Locate the cell with the specified text and output its (x, y) center coordinate. 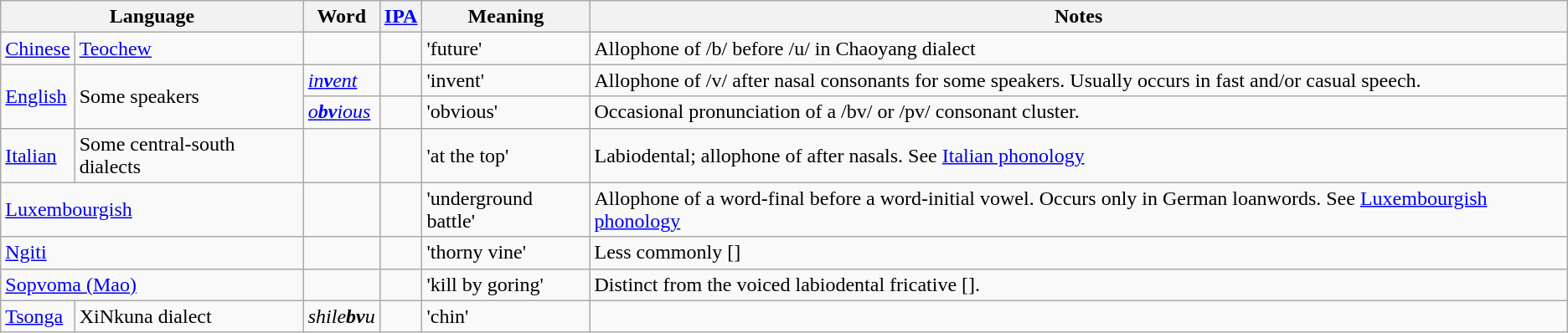
Notes (1079, 17)
Meaning (506, 17)
Chinese (38, 49)
Some speakers (189, 96)
'thorny vine' (506, 253)
English (38, 96)
Labiodental; allophone of after nasals. See Italian phonology (1079, 156)
Distinct from the voiced labiodental fricative []. (1079, 284)
Less commonly [] (1079, 253)
Teochew (189, 49)
Occasional pronunciation of a /bv/ or /pv/ consonant cluster. (1079, 112)
Allophone of /v/ after nasal consonants for some speakers. Usually occurs in fast and/or casual speech. (1079, 80)
'obvious' (506, 112)
Ngiti (152, 253)
'chin' (506, 316)
'at the top' (506, 156)
Word (342, 17)
Sopvoma (Mao) (152, 284)
shilebvu (342, 316)
Allophone of /b/ before /u/ in Chaoyang dialect (1079, 49)
'future' (506, 49)
Some central-south dialects (189, 156)
'invent' (506, 80)
'kill by goring' (506, 284)
Luxembourgish (152, 209)
IPA (400, 17)
Italian (38, 156)
Tsonga (38, 316)
Language (152, 17)
invent (342, 80)
XiNkuna dialect (189, 316)
Allophone of a word-final before a word-initial vowel. Occurs only in German loanwords. See Luxembourgish phonology (1079, 209)
'underground battle' (506, 209)
obvious (342, 112)
